Return the (x, y) coordinate for the center point of the cell that contains the specified text.  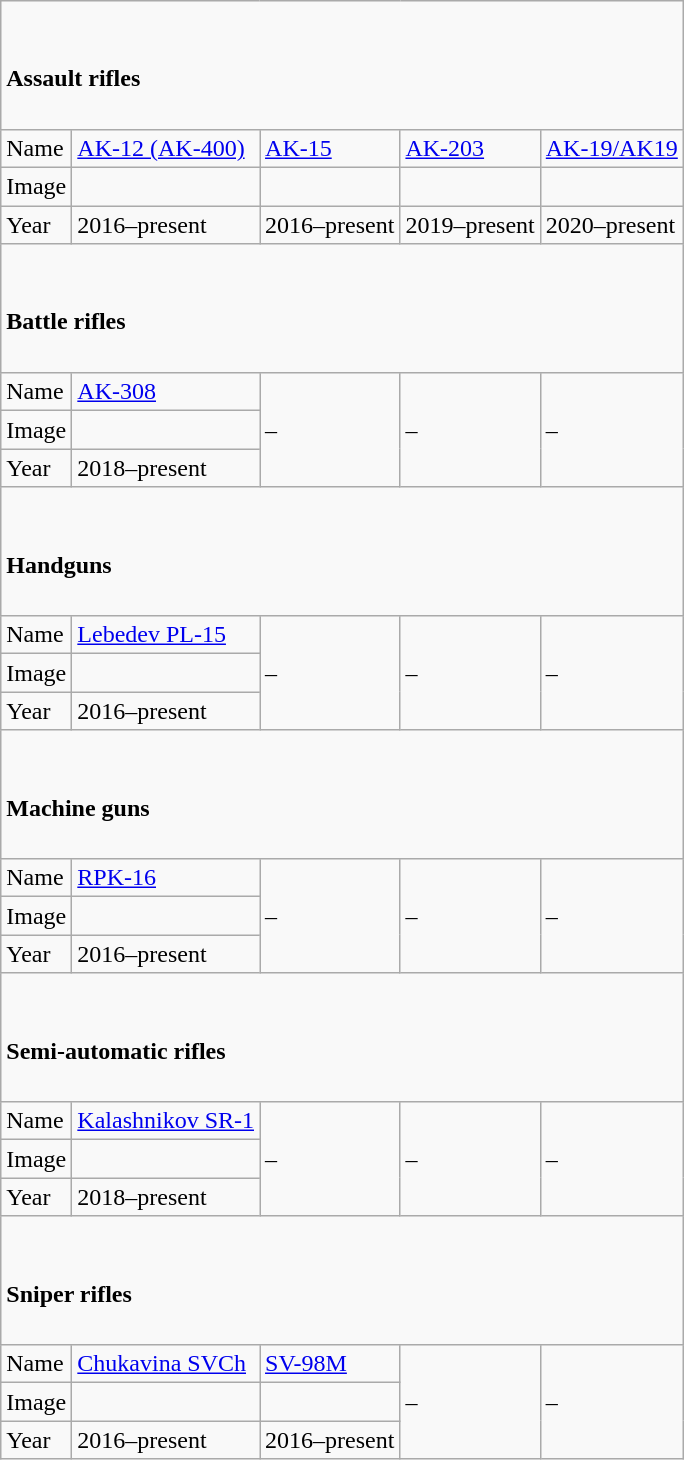
Chukavina SVCh (166, 1364)
Kalashnikov SR-1 (166, 1121)
AK-203 (470, 149)
AK-12 (AK-400) (166, 149)
Semi-automatic rifles (342, 1038)
RPK-16 (166, 878)
Machine guns (342, 794)
AK-308 (166, 392)
Handguns (342, 552)
Sniper rifles (342, 1280)
Lebedev PL-15 (166, 635)
AK-19/AK19 (612, 149)
SV-98M (330, 1364)
2019–present (470, 225)
AK-15 (330, 149)
Battle rifles (342, 308)
Assault rifles (342, 66)
2020–present (612, 225)
